From the cell containing the given text, extract its center point as (X, Y) coordinate. 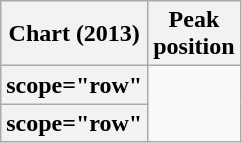
Chart (2013) (74, 34)
Peakposition (194, 34)
